For the text-containing cell, return its midpoint in [x, y] coordinate format. 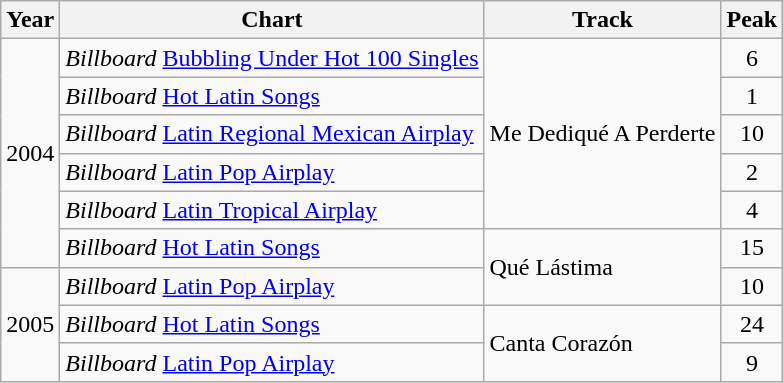
Me Dediqué A Perderte [602, 134]
2 [752, 172]
4 [752, 210]
Billboard Latin Tropical Airplay [272, 210]
2005 [30, 324]
Qué Lástima [602, 267]
1 [752, 96]
Track [602, 20]
2004 [30, 153]
Year [30, 20]
6 [752, 58]
Billboard Bubbling Under Hot 100 Singles [272, 58]
Billboard Latin Regional Mexican Airplay [272, 134]
Chart [272, 20]
15 [752, 248]
24 [752, 324]
9 [752, 362]
Peak [752, 20]
Canta Corazón [602, 343]
